Extract the [X, Y] coordinate from the center of the cell holding the provided text.  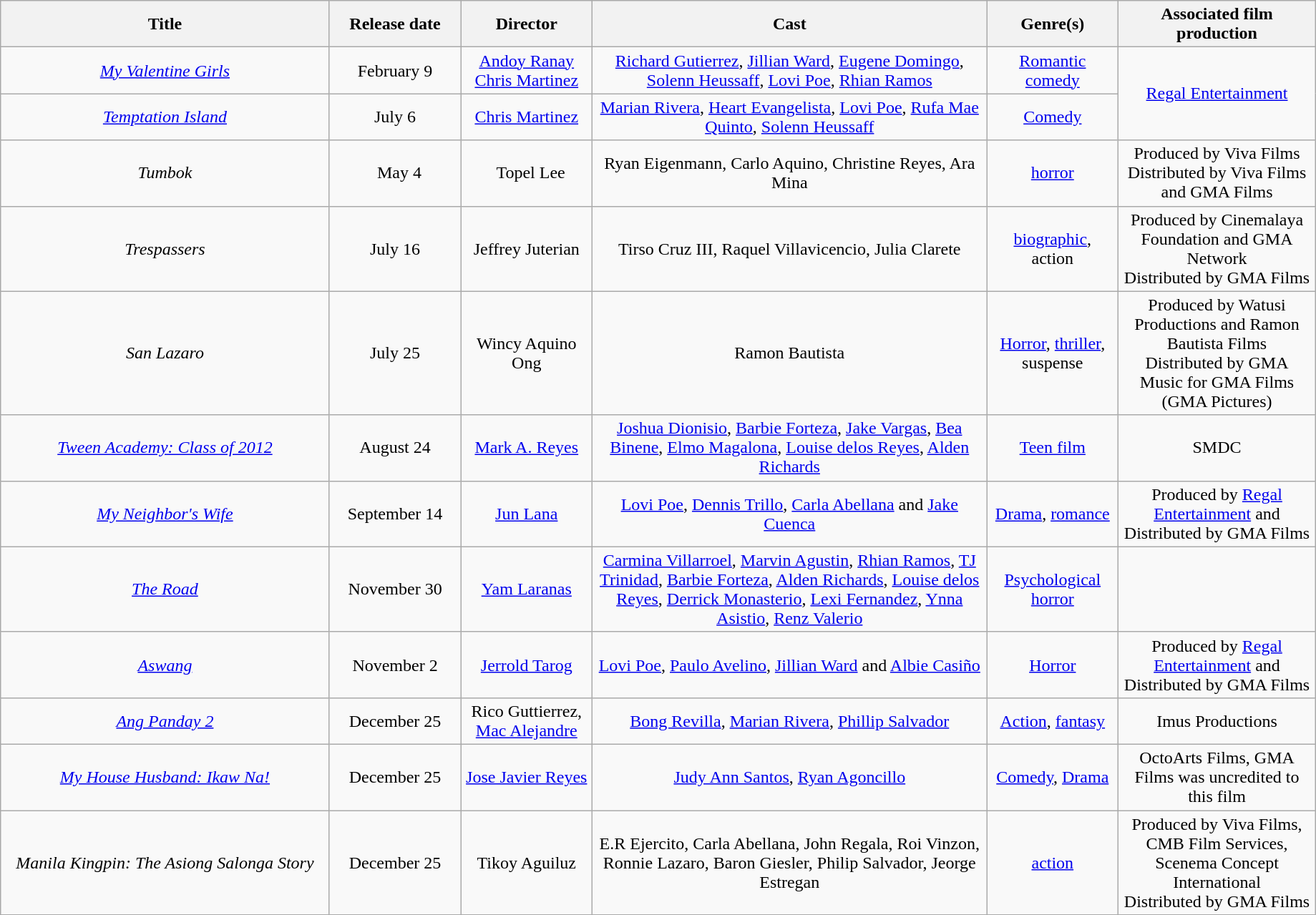
Judy Ann Santos, Ryan Agoncillo [790, 777]
Action, fantasy [1053, 721]
Trespassers [165, 249]
July 16 [395, 249]
Teen film [1053, 448]
Rico Guttierrez, Mac Alejandre [527, 721]
Lovi Poe, Paulo Avelino, Jillian Ward and Albie Casiño [790, 665]
Jun Lana [527, 514]
Aswang [165, 665]
July 6 [395, 117]
horror [1053, 173]
Temptation Island [165, 117]
Associated film production [1217, 24]
Topel Lee [527, 173]
Jeffrey Juterian [527, 249]
Genre(s) [1053, 24]
Psychological horror [1053, 589]
Tikoy Aguiluz [527, 862]
Andoy Ranay Chris Martinez [527, 70]
Regal Entertainment [1217, 94]
My House Husband: Ikaw Na! [165, 777]
Ryan Eigenmann, Carlo Aquino, Christine Reyes, Ara Mina [790, 173]
November 2 [395, 665]
Tween Academy: Class of 2012 [165, 448]
Chris Martinez [527, 117]
Marian Rivera, Heart Evangelista, Lovi Poe, Rufa Mae Quinto, Solenn Heussaff [790, 117]
Ramon Bautista [790, 353]
May 4 [395, 173]
Produced by Watusi Productions and Ramon Bautista FilmsDistributed by GMA Music for GMA Films (GMA Pictures) [1217, 353]
Produced by Viva Films, CMB Film Services, Scenema Concept InternationalDistributed by GMA Films [1217, 862]
Jerrold Tarog [527, 665]
Release date [395, 24]
Horror [1053, 665]
Horror, thriller, suspense [1053, 353]
Drama, romance [1053, 514]
Jose Javier Reyes [527, 777]
Tirso Cruz III, Raquel Villavicencio, Julia Clarete [790, 249]
Lovi Poe, Dennis Trillo, Carla Abellana and Jake Cuenca [790, 514]
My Neighbor's Wife [165, 514]
Richard Gutierrez, Jillian Ward, Eugene Domingo, Solenn Heussaff, Lovi Poe, Rhian Ramos [790, 70]
Mark A. Reyes [527, 448]
November 30 [395, 589]
Ang Panday 2 [165, 721]
My Valentine Girls [165, 70]
Comedy, Drama [1053, 777]
Tumbok [165, 173]
September 14 [395, 514]
Manila Kingpin: The Asiong Salonga Story [165, 862]
Joshua Dionisio, Barbie Forteza, Jake Vargas, Bea Binene, Elmo Magalona, Louise delos Reyes, Alden Richards [790, 448]
Produced by Cinemalaya Foundation and GMA NetworkDistributed by GMA Films [1217, 249]
Yam Laranas [527, 589]
July 25 [395, 353]
Cast [790, 24]
action [1053, 862]
Wincy Aquino Ong [527, 353]
August 24 [395, 448]
Bong Revilla, Marian Rivera, Phillip Salvador [790, 721]
SMDC [1217, 448]
biographic, action [1053, 249]
OctoArts Films, GMA Films was uncredited to this film [1217, 777]
E.R Ejercito, Carla Abellana, John Regala, Roi Vinzon, Ronnie Lazaro, Baron Giesler, Philip Salvador, Jeorge Estregan [790, 862]
February 9 [395, 70]
San Lazaro [165, 353]
Romantic comedy [1053, 70]
Comedy [1053, 117]
Director [527, 24]
Imus Productions [1217, 721]
The Road [165, 589]
Title [165, 24]
Produced by Viva FilmsDistributed by Viva Films and GMA Films [1217, 173]
